Capture the cell that displays the provided text and extract its [x, y] central coordinate. 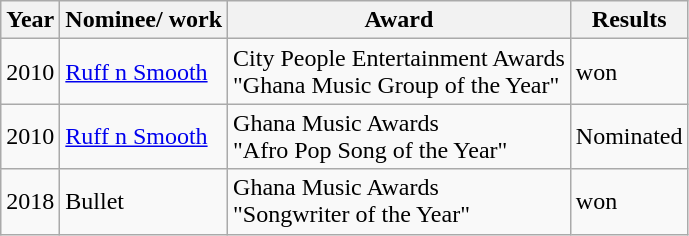
Ghana Music Awards"Afro Pop Song of the Year" [400, 136]
Nominee/ work [144, 20]
Nominated [629, 136]
Bullet [144, 202]
Award [400, 20]
2018 [30, 202]
Year [30, 20]
Results [629, 20]
City People Entertainment Awards"Ghana Music Group of the Year" [400, 72]
Ghana Music Awards"Songwriter of the Year" [400, 202]
